Return (x, y) of the center of cell containing provided text 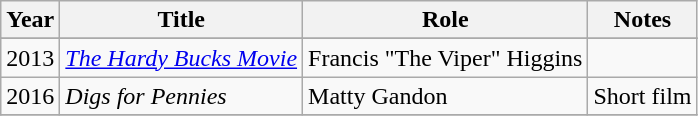
The Hardy Bucks Movie (182, 58)
Notes (642, 20)
Francis "The Viper" Higgins (446, 58)
2013 (30, 58)
Title (182, 20)
Digs for Pennies (182, 96)
Role (446, 20)
Short film (642, 96)
Year (30, 20)
Matty Gandon (446, 96)
2016 (30, 96)
